For the text-containing cell, return its midpoint in (X, Y) coordinate format. 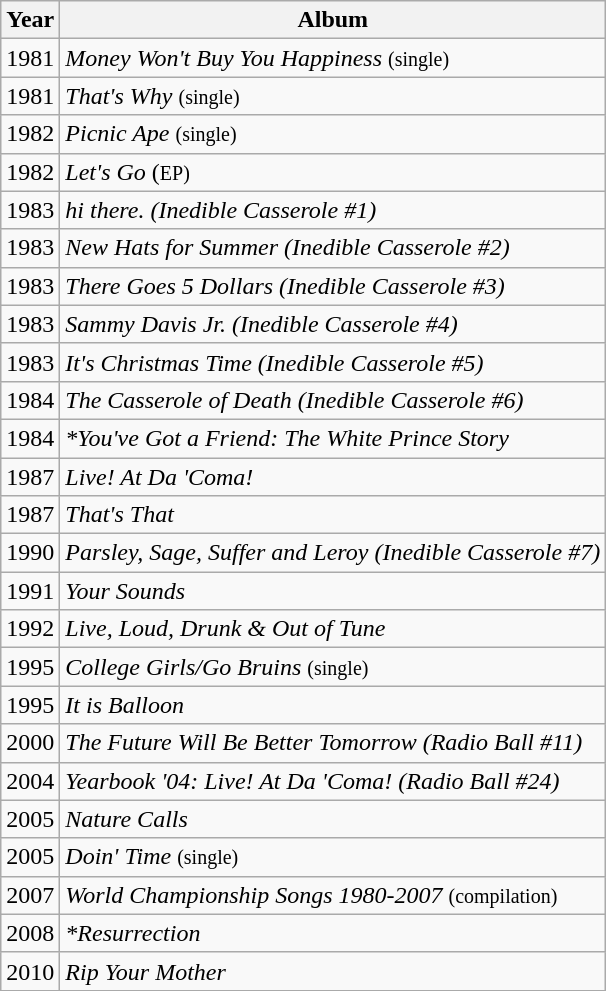
Year (30, 20)
1990 (30, 553)
That's That (333, 515)
*Resurrection (333, 933)
Parsley, Sage, Suffer and Leroy (Inedible Casserole #7) (333, 553)
There Goes 5 Dollars (Inedible Casserole #3) (333, 286)
Picnic Ape (single) (333, 134)
World Championship Songs 1980-2007 (compilation) (333, 895)
Live, Loud, Drunk & Out of Tune (333, 629)
Money Won't Buy You Happiness (single) (333, 58)
Sammy Davis Jr. (Inedible Casserole #4) (333, 324)
2010 (30, 971)
*You've Got a Friend: The White Prince Story (333, 438)
Nature Calls (333, 819)
2008 (30, 933)
2000 (30, 743)
Live! At Da 'Coma! (333, 477)
New Hats for Summer (Inedible Casserole #2) (333, 248)
The Future Will Be Better Tomorrow (Radio Ball #11) (333, 743)
Rip Your Mother (333, 971)
College Girls/Go Bruins (single) (333, 667)
2007 (30, 895)
The Casserole of Death (Inedible Casserole #6) (333, 400)
Let's Go (EP) (333, 172)
Album (333, 20)
Yearbook '04: Live! At Da 'Coma! (Radio Ball #24) (333, 781)
hi there. (Inedible Casserole #1) (333, 210)
1991 (30, 591)
2004 (30, 781)
That's Why (single) (333, 96)
Doin' Time (single) (333, 857)
It's Christmas Time (Inedible Casserole #5) (333, 362)
1992 (30, 629)
It is Balloon (333, 705)
Your Sounds (333, 591)
